Identify which cell holds the provided text, then report its (x, y) central coordinate. 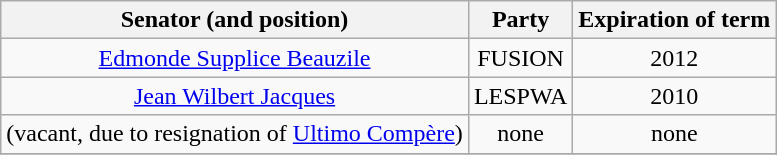
Party (520, 20)
Expiration of term (674, 20)
Edmonde Supplice Beauzile (235, 58)
LESPWA (520, 96)
FUSION (520, 58)
(vacant, due to resignation of Ultimo Compère) (235, 134)
Jean Wilbert Jacques (235, 96)
2012 (674, 58)
2010 (674, 96)
Senator (and position) (235, 20)
